From the cell containing the given text, extract its center point as (x, y) coordinate. 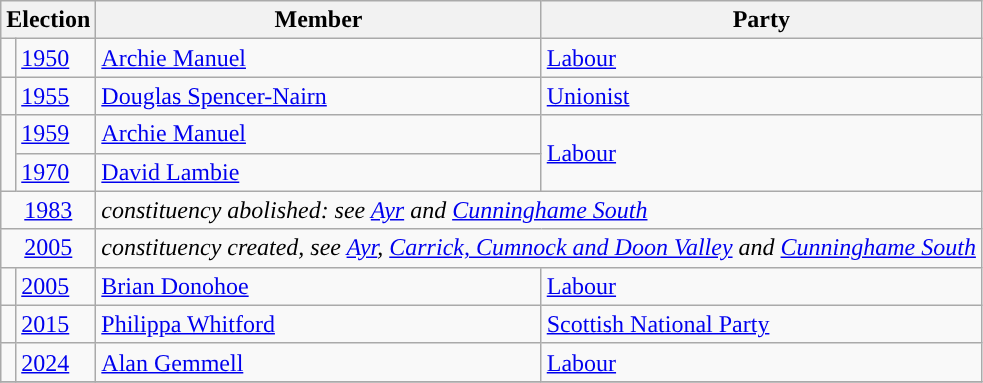
Member (318, 20)
Scottish National Party (761, 324)
Douglas Spencer-Nairn (318, 96)
Party (761, 20)
Unionist (761, 96)
Election (48, 20)
1955 (56, 96)
1959 (56, 134)
1970 (56, 172)
Brian Donohoe (318, 286)
2015 (56, 324)
constituency created, see Ayr, Carrick, Cumnock and Doon Valley and Cunninghame South (539, 248)
constituency abolished: see Ayr and Cunninghame South (539, 210)
David Lambie (318, 172)
1983 (48, 210)
Philippa Whitford (318, 324)
2024 (56, 362)
Alan Gemmell (318, 362)
1950 (56, 58)
